For the text-containing cell, return its midpoint in (X, Y) coordinate format. 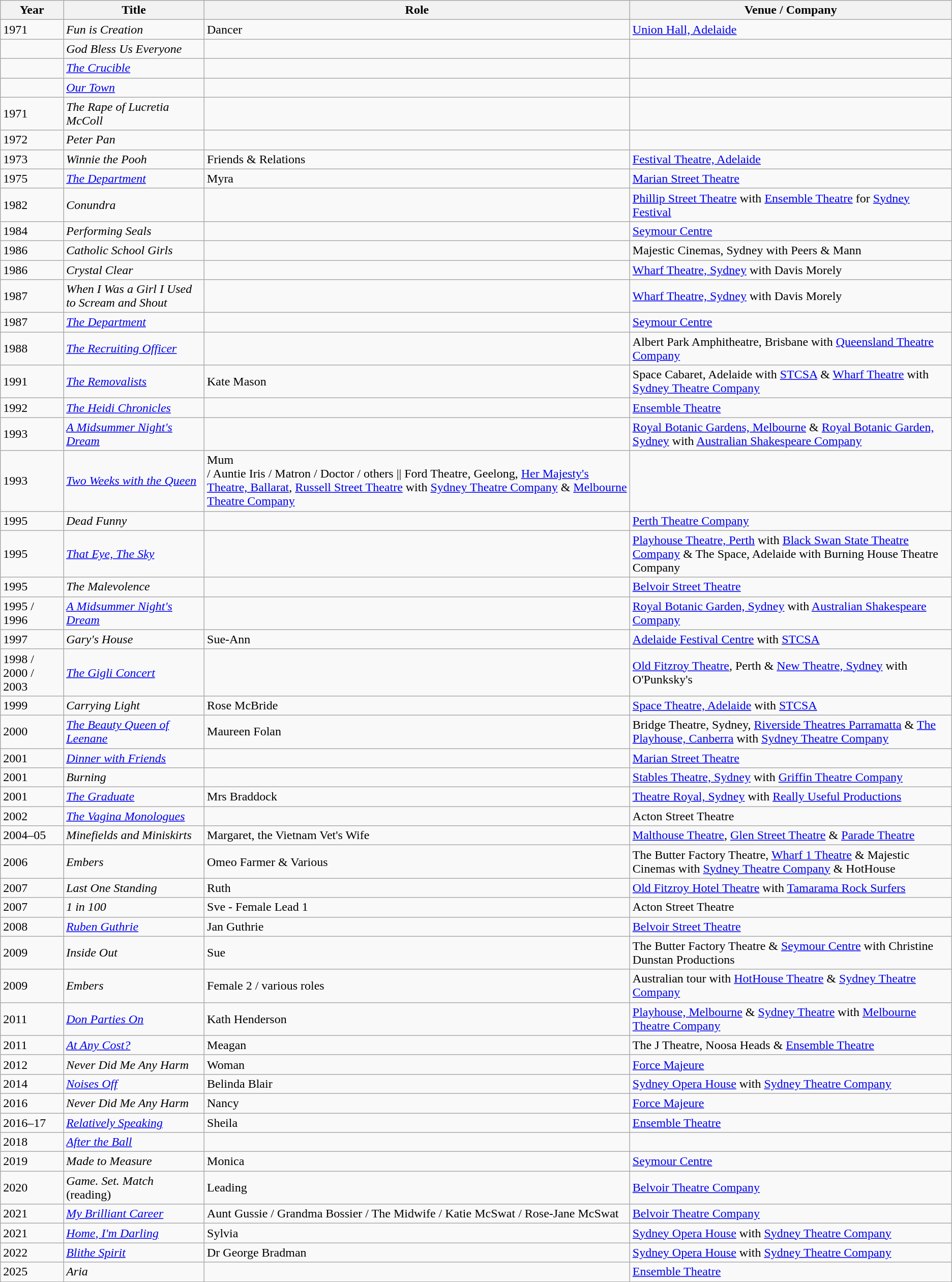
2019 (32, 1161)
2006 (32, 861)
2014 (32, 1084)
Woman (417, 1064)
2004–05 (32, 836)
Sue (417, 953)
Myra (417, 178)
The Crucible (134, 68)
The Heidi Chronicles (134, 408)
Adelaide Festival Centre with STCSA (790, 639)
Friends & Relations (417, 159)
Catholic School Girls (134, 250)
Rose McBride (417, 705)
Margaret, the Vietnam Vet's Wife (417, 836)
Aria (134, 1272)
Noises Off (134, 1084)
Aunt Gussie / Grandma Bossier / The Midwife / Katie McSwat / Rose-Jane McSwat (417, 1214)
Space Cabaret, Adelaide with STCSA & Wharf Theatre with Sydney Theatre Company (790, 381)
Stables Theatre, Sydney with Griffin Theatre Company (790, 778)
Sve - Female Lead 1 (417, 907)
Minefields and Miniskirts (134, 836)
Playhouse Theatre, Perth with Black Swan State Theatre Company & The Space, Adelaide with Burning House Theatre Company (790, 554)
The Removalists (134, 381)
Theatre Royal, Sydney with Really Useful Productions (790, 797)
Maureen Folan (417, 731)
2022 (32, 1253)
Gary's House (134, 639)
Sheila (417, 1122)
Australian tour with HotHouse Theatre & Sydney Theatre Company (790, 986)
Last One Standing (134, 888)
1975 (32, 178)
Sylvia (417, 1233)
Old Fitzroy Theatre, Perth & New Theatre, Sydney with O'Punksky's (790, 672)
Playhouse, Melbourne & Sydney Theatre with Melbourne Theatre Company (790, 1019)
The Graduate (134, 797)
1992 (32, 408)
When I Was a Girl I Used to Scream and Shout (134, 296)
Space Theatre, Adelaide with STCSA (790, 705)
The Gigli Concert (134, 672)
2012 (32, 1064)
1997 (32, 639)
2025 (32, 1272)
1998 / 2000 / 2003 (32, 672)
God Bless Us Everyone (134, 49)
The Recruiting Officer (134, 349)
Game. Set. Match (reading) (134, 1188)
Nancy (417, 1103)
1984 (32, 231)
Blithe Spirit (134, 1253)
Ruben Guthrie (134, 927)
Venue / Company (790, 10)
Mrs Braddock (417, 797)
The Beauty Queen of Leenane (134, 731)
The Butter Factory Theatre, Wharf 1 Theatre & Majestic Cinemas with Sydney Theatre Company & HotHouse (790, 861)
Fun is Creation (134, 29)
Dr George Bradman (417, 1253)
1995 / 1996 (32, 613)
Kath Henderson (417, 1019)
Home, I'm Darling (134, 1233)
Royal Botanic Garden, Sydney with Australian Shakespeare Company (790, 613)
Dancer (417, 29)
Dead Funny (134, 521)
Year (32, 10)
The Malevolence (134, 587)
Union Hall, Adelaide (790, 29)
2020 (32, 1188)
2008 (32, 927)
Albert Park Amphitheatre, Brisbane with Queensland Theatre Company (790, 349)
The Vagina Monologues (134, 816)
That Eye, The Sky (134, 554)
Perth Theatre Company (790, 521)
Jan Guthrie (417, 927)
Burning (134, 778)
1999 (32, 705)
Winnie the Pooh (134, 159)
Crystal Clear (134, 270)
Inside Out (134, 953)
Leading (417, 1188)
The Butter Factory Theatre & Seymour Centre with Christine Dunstan Productions (790, 953)
Majestic Cinemas, Sydney with Peers & Mann (790, 250)
The Rape of Lucretia McColl (134, 114)
Title (134, 10)
1988 (32, 349)
Role (417, 10)
Relatively Speaking (134, 1122)
Conundra (134, 204)
Royal Botanic Gardens, Melbourne & Royal Botanic Garden, Sydney with Australian Shakespeare Company (790, 434)
Performing Seals (134, 231)
Meagan (417, 1045)
2018 (32, 1142)
Festival Theatre, Adelaide (790, 159)
Monica (417, 1161)
Bridge Theatre, Sydney, Riverside Theatres Parramatta & The Playhouse, Canberra with Sydney Theatre Company (790, 731)
My Brilliant Career (134, 1214)
Female 2 / various roles (417, 986)
Our Town (134, 87)
1982 (32, 204)
1972 (32, 140)
2016–17 (32, 1122)
Old Fitzroy Hotel Theatre with Tamarama Rock Surfers (790, 888)
Ruth (417, 888)
The J Theatre, Noosa Heads & Ensemble Theatre (790, 1045)
Made to Measure (134, 1161)
Carrying Light (134, 705)
Dinner with Friends (134, 758)
Don Parties On (134, 1019)
1973 (32, 159)
At Any Cost? (134, 1045)
Kate Mason (417, 381)
Belinda Blair (417, 1084)
Sue-Ann (417, 639)
2000 (32, 731)
2002 (32, 816)
After the Ball (134, 1142)
Phillip Street Theatre with Ensemble Theatre for Sydney Festival (790, 204)
Two Weeks with the Queen (134, 481)
Malthouse Theatre, Glen Street Theatre & Parade Theatre (790, 836)
1991 (32, 381)
2016 (32, 1103)
Omeo Farmer & Various (417, 861)
1 in 100 (134, 907)
Peter Pan (134, 140)
